Search for the cell housing the specified text and yield its [X, Y] center coordinate. 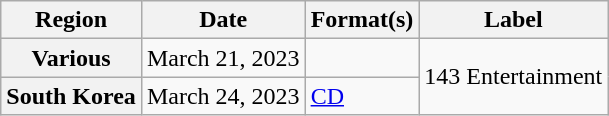
Various [72, 58]
March 24, 2023 [223, 96]
Label [514, 20]
Region [72, 20]
Date [223, 20]
CD [362, 96]
March 21, 2023 [223, 58]
South Korea [72, 96]
143 Entertainment [514, 77]
Format(s) [362, 20]
